Output the [X, Y] coordinate of the center of the cell containing the given text.  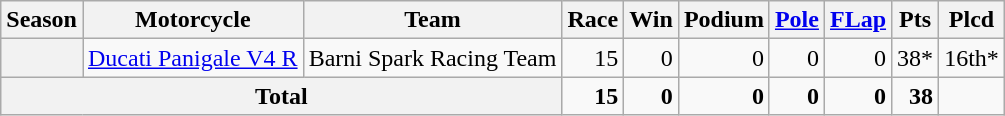
FLap [858, 20]
Team [432, 20]
Podium [724, 20]
Win [652, 20]
Total [282, 96]
38 [916, 96]
Plcd [972, 20]
Season [42, 20]
Ducati Panigale V4 R [192, 58]
Barni Spark Racing Team [432, 58]
16th* [972, 58]
Race [593, 20]
38* [916, 58]
Pole [796, 20]
Pts [916, 20]
Motorcycle [192, 20]
